For the text-containing cell, return its midpoint in [x, y] coordinate format. 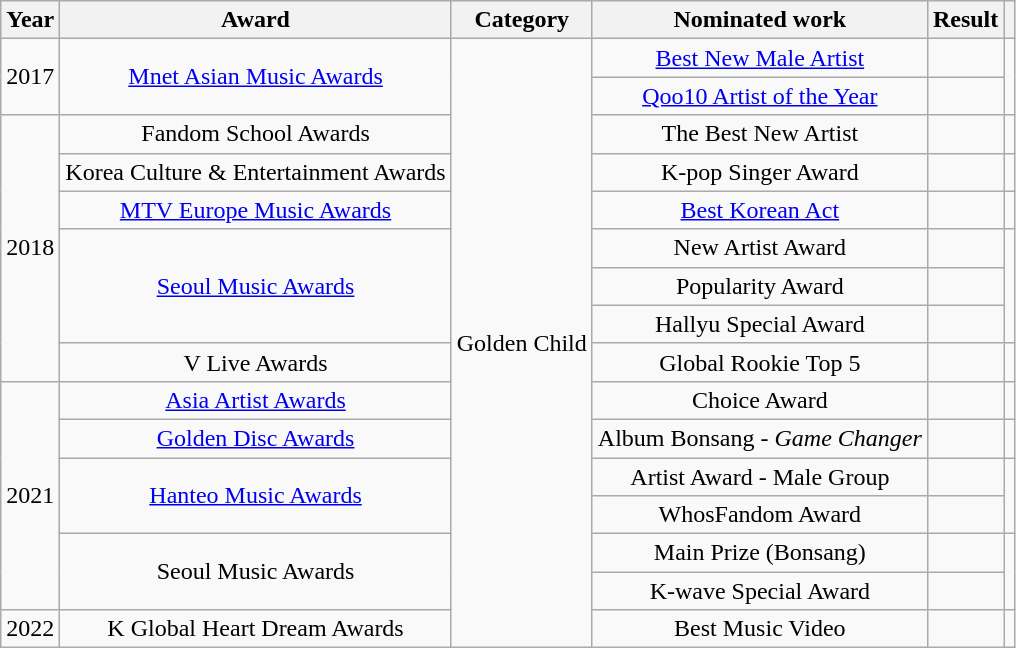
Main Prize (Bonsang) [760, 553]
Global Rookie Top 5 [760, 362]
Year [30, 20]
Hallyu Special Award [760, 324]
Result [965, 20]
Qoo10 Artist of the Year [760, 96]
Album Bonsang - Game Changer [760, 438]
Best Music Video [760, 629]
Best New Male Artist [760, 58]
2022 [30, 629]
Golden Child [522, 344]
Asia Artist Awards [256, 400]
New Artist Award [760, 248]
2018 [30, 248]
Popularity Award [760, 286]
2021 [30, 495]
K-pop Singer Award [760, 172]
Artist Award - Male Group [760, 477]
Mnet Asian Music Awards [256, 77]
Fandom School Awards [256, 134]
Nominated work [760, 20]
WhosFandom Award [760, 515]
Golden Disc Awards [256, 438]
K-wave Special Award [760, 591]
Award [256, 20]
2017 [30, 77]
Category [522, 20]
K Global Heart Dream Awards [256, 629]
MTV Europe Music Awards [256, 210]
Best Korean Act [760, 210]
The Best New Artist [760, 134]
Korea Culture & Entertainment Awards [256, 172]
V Live Awards [256, 362]
Hanteo Music Awards [256, 496]
Choice Award [760, 400]
